Locate the cell with the specified text and output its [x, y] center coordinate. 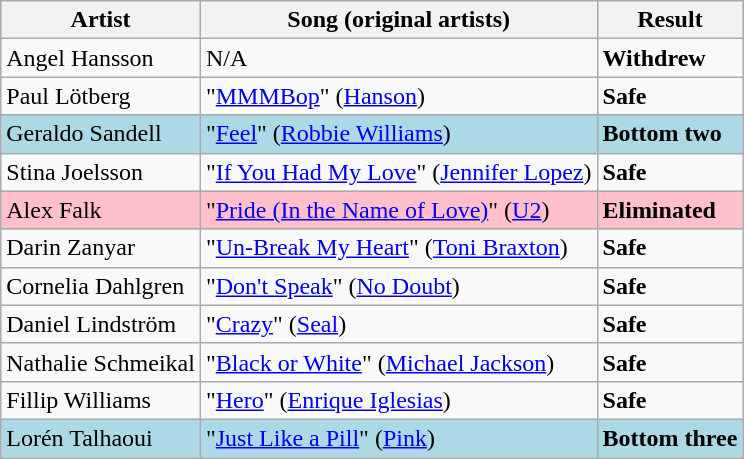
Result [670, 20]
Withdrew [670, 58]
"Crazy" (Seal) [398, 324]
Geraldo Sandell [101, 134]
Alex Falk [101, 210]
Nathalie Schmeikal [101, 362]
Stina Joelsson [101, 172]
Artist [101, 20]
Paul Lötberg [101, 96]
"Black or White" (Michael Jackson) [398, 362]
"Feel" (Robbie Williams) [398, 134]
Fillip Williams [101, 400]
N/A [398, 58]
Darin Zanyar [101, 248]
Eliminated [670, 210]
"Pride (In the Name of Love)" (U2) [398, 210]
"Hero" (Enrique Iglesias) [398, 400]
Daniel Lindström [101, 324]
Lorén Talhaoui [101, 438]
"If You Had My Love" (Jennifer Lopez) [398, 172]
Song (original artists) [398, 20]
"Un-Break My Heart" (Toni Braxton) [398, 248]
"MMMBop" (Hanson) [398, 96]
Bottom three [670, 438]
"Don't Speak" (No Doubt) [398, 286]
Angel Hansson [101, 58]
"Just Like a Pill" (Pink) [398, 438]
Cornelia Dahlgren [101, 286]
Bottom two [670, 134]
